Provide the [x, y] coordinate of the cell's center where the given text is located.  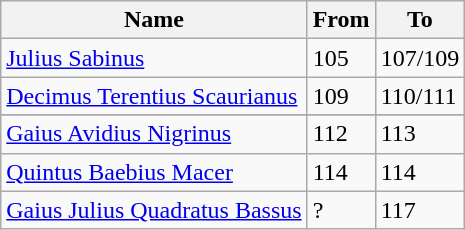
109 [341, 96]
To [420, 20]
Name [154, 20]
113 [420, 134]
117 [420, 210]
105 [341, 58]
? [341, 210]
Decimus Terentius Scaurianus [154, 96]
Gaius Julius Quadratus Bassus [154, 210]
Gaius Avidius Nigrinus [154, 134]
110/111 [420, 96]
From [341, 20]
112 [341, 134]
107/109 [420, 58]
Quintus Baebius Macer [154, 172]
Julius Sabinus [154, 58]
